Extract the (x, y) coordinate from the center of the cell holding the provided text.  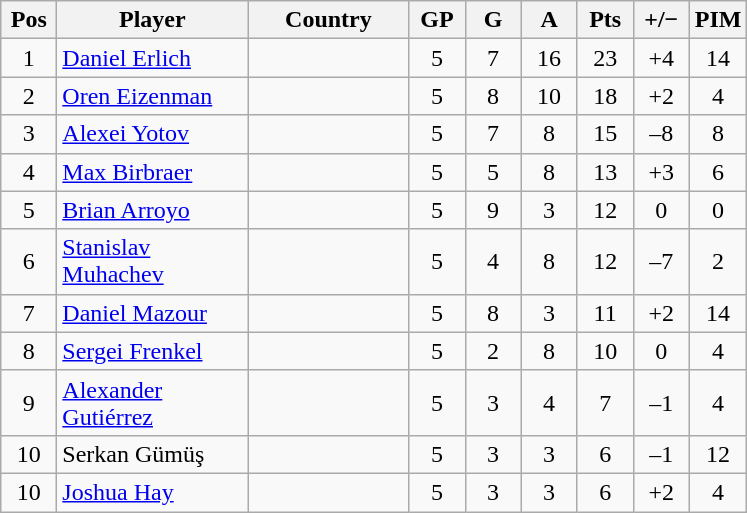
–7 (661, 262)
11 (605, 313)
23 (605, 58)
16 (549, 58)
1 (29, 58)
G (493, 20)
Country (328, 20)
Sergei Frenkel (152, 351)
GP (437, 20)
Pts (605, 20)
15 (605, 134)
+/− (661, 20)
A (549, 20)
PIM (718, 20)
Daniel Erlich (152, 58)
Stanislav Muhachev (152, 262)
Brian Arroyo (152, 210)
Max Birbraer (152, 172)
13 (605, 172)
Pos (29, 20)
Player (152, 20)
Oren Eizenman (152, 96)
+3 (661, 172)
Daniel Mazour (152, 313)
Alexei Yotov (152, 134)
–8 (661, 134)
+4 (661, 58)
Serkan Gümüş (152, 454)
18 (605, 96)
Alexander Gutiérrez (152, 402)
Joshua Hay (152, 492)
